Search for the cell housing the specified text and yield its (x, y) center coordinate. 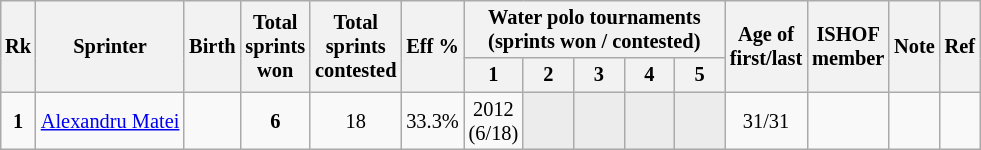
3 (599, 75)
Totalsprintscontested (356, 46)
Birth (212, 46)
5 (699, 75)
Rk (18, 46)
Alexandru Matei (110, 121)
ISHOFmember (848, 46)
Totalsprintswon (275, 46)
2012(6/18) (494, 121)
Water polo tournaments(sprints won / contested) (594, 29)
Note (914, 46)
Eff % (432, 46)
33.3% (432, 121)
31/31 (766, 121)
6 (275, 121)
4 (649, 75)
Sprinter (110, 46)
Age offirst/last (766, 46)
18 (356, 121)
2 (548, 75)
Ref (960, 46)
